Detect which cell encompasses the target text, then output its [x, y] center coordinate. 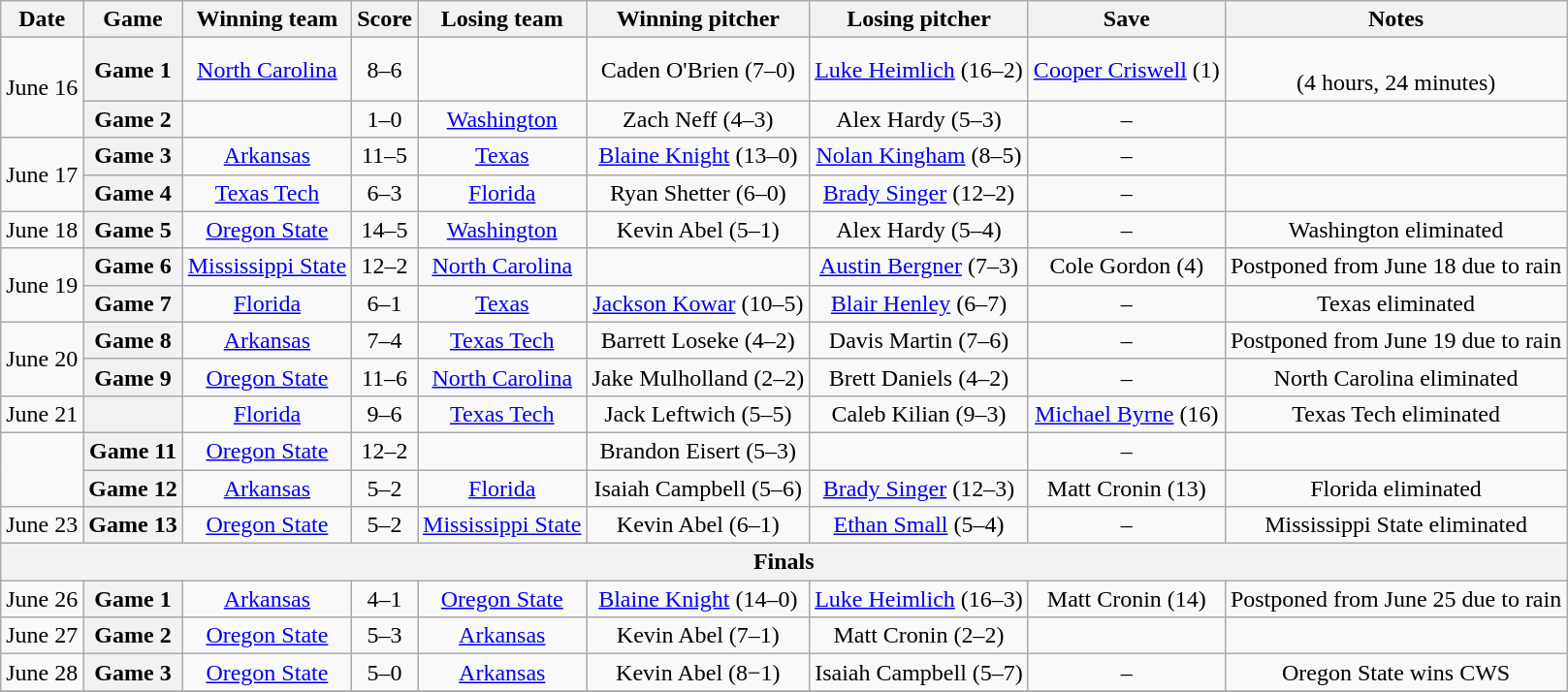
Cooper Criswell (1) [1127, 70]
Texas eliminated [1395, 303]
Postponed from June 25 due to rain [1395, 599]
Matt Cronin (14) [1127, 599]
Matt Cronin (13) [1127, 488]
Washington eliminated [1395, 230]
Game 9 [133, 377]
Jake Mulholland (2–2) [698, 377]
Ryan Shetter (6–0) [698, 193]
June 20 [43, 359]
Brett Daniels (4–2) [919, 377]
Date [43, 19]
Blair Henley (6–7) [919, 303]
Game 8 [133, 340]
Kevin Abel (5–1) [698, 230]
7–4 [385, 340]
9–6 [385, 414]
Florida eliminated [1395, 488]
Brady Singer (12–3) [919, 488]
Game 13 [133, 525]
Postponed from June 19 due to rain [1395, 340]
June 19 [43, 285]
Losing team [502, 19]
Ethan Small (5–4) [919, 525]
Jackson Kowar (10–5) [698, 303]
Isaiah Campbell (5–7) [919, 673]
Postponed from June 18 due to rain [1395, 267]
Texas Tech eliminated [1395, 414]
Game 7 [133, 303]
1–0 [385, 119]
Game 11 [133, 451]
Oregon State wins CWS [1395, 673]
Caden O'Brien (7–0) [698, 70]
Losing pitcher [919, 19]
Save [1127, 19]
Score [385, 19]
Luke Heimlich (16–2) [919, 70]
Game 6 [133, 267]
Winning team [267, 19]
6–1 [385, 303]
Barrett Loseke (4–2) [698, 340]
Winning pitcher [698, 19]
Austin Bergner (7–3) [919, 267]
Kevin Abel (8−1) [698, 673]
Michael Byrne (16) [1127, 414]
8–6 [385, 70]
Zach Neff (4–3) [698, 119]
Notes [1395, 19]
June 28 [43, 673]
Caleb Kilian (9–3) [919, 414]
(4 hours, 24 minutes) [1395, 70]
Davis Martin (7–6) [919, 340]
14–5 [385, 230]
Luke Heimlich (16–3) [919, 599]
June 16 [43, 87]
6–3 [385, 193]
Alex Hardy (5–4) [919, 230]
Game 4 [133, 193]
North Carolina eliminated [1395, 377]
11–6 [385, 377]
Jack Leftwich (5–5) [698, 414]
Brandon Eisert (5–3) [698, 451]
Game [133, 19]
June 26 [43, 599]
Brady Singer (12–2) [919, 193]
June 27 [43, 636]
Game 5 [133, 230]
June 21 [43, 414]
Kevin Abel (7–1) [698, 636]
Finals [784, 562]
Alex Hardy (5–3) [919, 119]
June 18 [43, 230]
Mississippi State eliminated [1395, 525]
Blaine Knight (13–0) [698, 156]
Blaine Knight (14–0) [698, 599]
Nolan Kingham (8–5) [919, 156]
11–5 [385, 156]
5–0 [385, 673]
Kevin Abel (6–1) [698, 525]
June 23 [43, 525]
Isaiah Campbell (5–6) [698, 488]
4–1 [385, 599]
Game 12 [133, 488]
June 17 [43, 174]
Matt Cronin (2–2) [919, 636]
5–3 [385, 636]
Cole Gordon (4) [1127, 267]
